For the text-containing cell, return its midpoint in [X, Y] coordinate format. 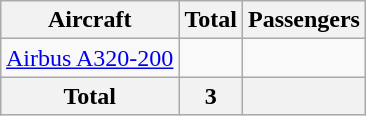
3 [211, 96]
Passengers [304, 20]
Aircraft [89, 20]
Airbus A320-200 [89, 58]
